Extract the (x, y) coordinate from the center of the cell holding the provided text.  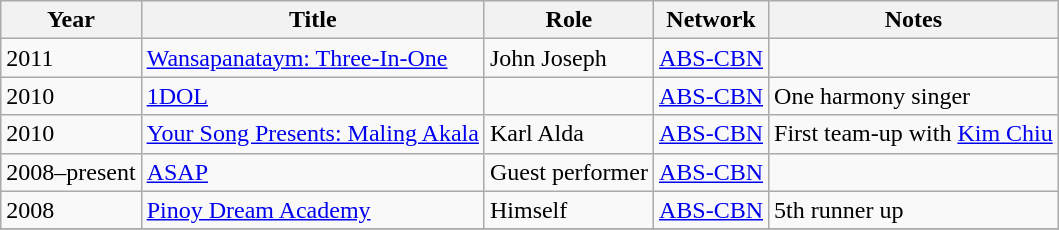
5th runner up (914, 210)
Network (710, 20)
Guest performer (568, 172)
Role (568, 20)
Your Song Presents: Maling Akala (312, 134)
2008 (71, 210)
Notes (914, 20)
Wansapanataym: Three-In-One (312, 58)
1DOL (312, 96)
First team-up with Kim Chiu (914, 134)
2011 (71, 58)
Karl Alda (568, 134)
John Joseph (568, 58)
Himself (568, 210)
Year (71, 20)
Pinoy Dream Academy (312, 210)
One harmony singer (914, 96)
ASAP (312, 172)
2008–present (71, 172)
Title (312, 20)
